Locate the cell with the specified text and output its (x, y) center coordinate. 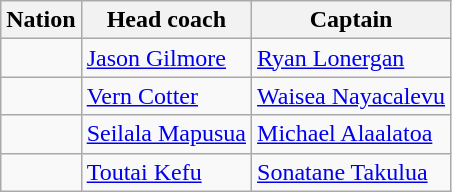
Nation (41, 20)
Seilala Mapusua (166, 134)
Toutai Kefu (166, 172)
Ryan Lonergan (352, 58)
Michael Alaalatoa (352, 134)
Sonatane Takulua (352, 172)
Jason Gilmore (166, 58)
Captain (352, 20)
Head coach (166, 20)
Vern Cotter (166, 96)
Waisea Nayacalevu (352, 96)
